Search for the cell housing the specified text and yield its (x, y) center coordinate. 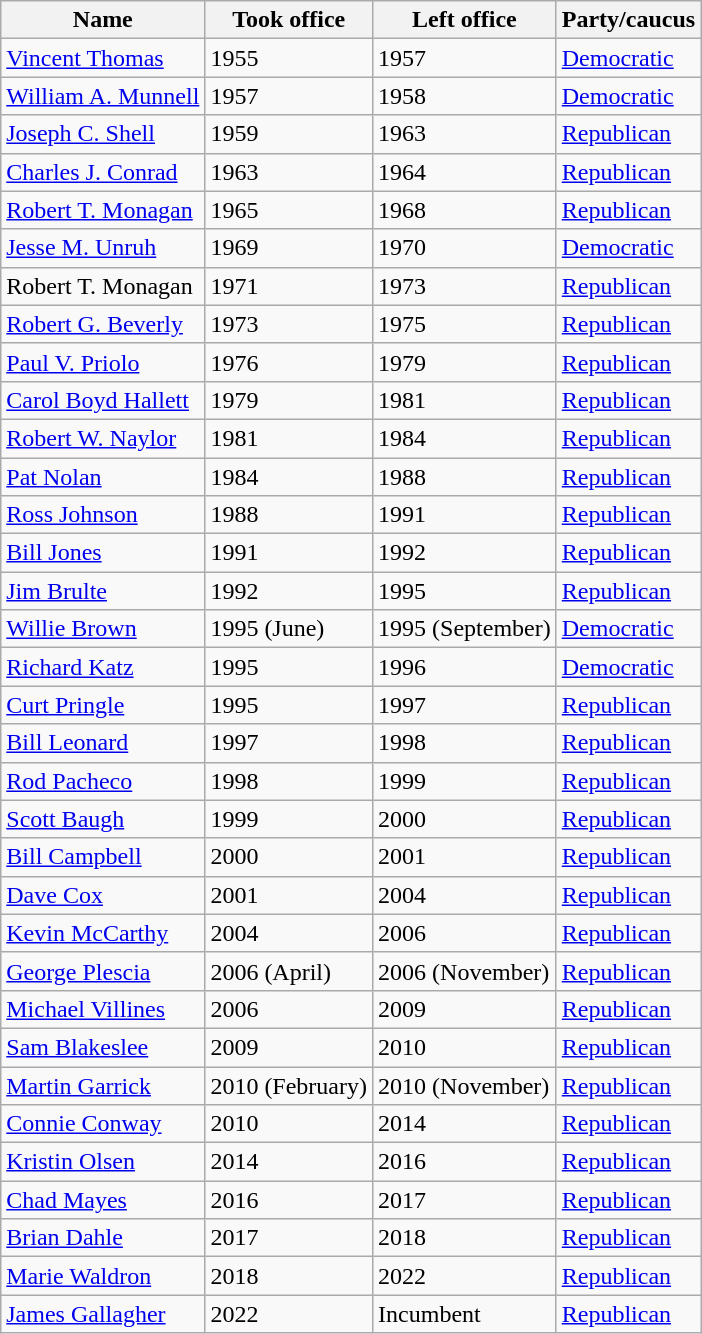
Kristin Olsen (103, 1162)
Connie Conway (103, 1124)
1995 (September) (465, 629)
Robert G. Beverly (103, 324)
Michael Villines (103, 1009)
Kevin McCarthy (103, 933)
Marie Waldron (103, 1276)
Curt Pringle (103, 705)
Martin Garrick (103, 1085)
Pat Nolan (103, 477)
1970 (465, 248)
Willie Brown (103, 629)
William A. Munnell (103, 96)
Robert W. Naylor (103, 438)
2010 (February) (289, 1085)
Paul V. Priolo (103, 362)
Sam Blakeslee (103, 1047)
George Plescia (103, 971)
Chad Mayes (103, 1200)
1955 (289, 58)
Richard Katz (103, 667)
1976 (289, 362)
Bill Jones (103, 553)
Took office (289, 20)
2006 (April) (289, 971)
Name (103, 20)
Incumbent (465, 1314)
Rod Pacheco (103, 781)
1968 (465, 210)
Bill Campbell (103, 857)
1959 (289, 134)
Charles J. Conrad (103, 172)
1964 (465, 172)
1969 (289, 248)
Carol Boyd Hallett (103, 400)
Joseph C. Shell (103, 134)
1995 (June) (289, 629)
Jim Brulte (103, 591)
Jesse M. Unruh (103, 248)
1958 (465, 96)
1971 (289, 286)
Bill Leonard (103, 743)
1996 (465, 667)
Party/caucus (628, 20)
1965 (289, 210)
Ross Johnson (103, 515)
Scott Baugh (103, 819)
Vincent Thomas (103, 58)
James Gallagher (103, 1314)
Dave Cox (103, 895)
2006 (November) (465, 971)
2010 (November) (465, 1085)
1975 (465, 324)
Left office (465, 20)
Brian Dahle (103, 1238)
